Detect which cell encompasses the target text, then output its (x, y) center coordinate. 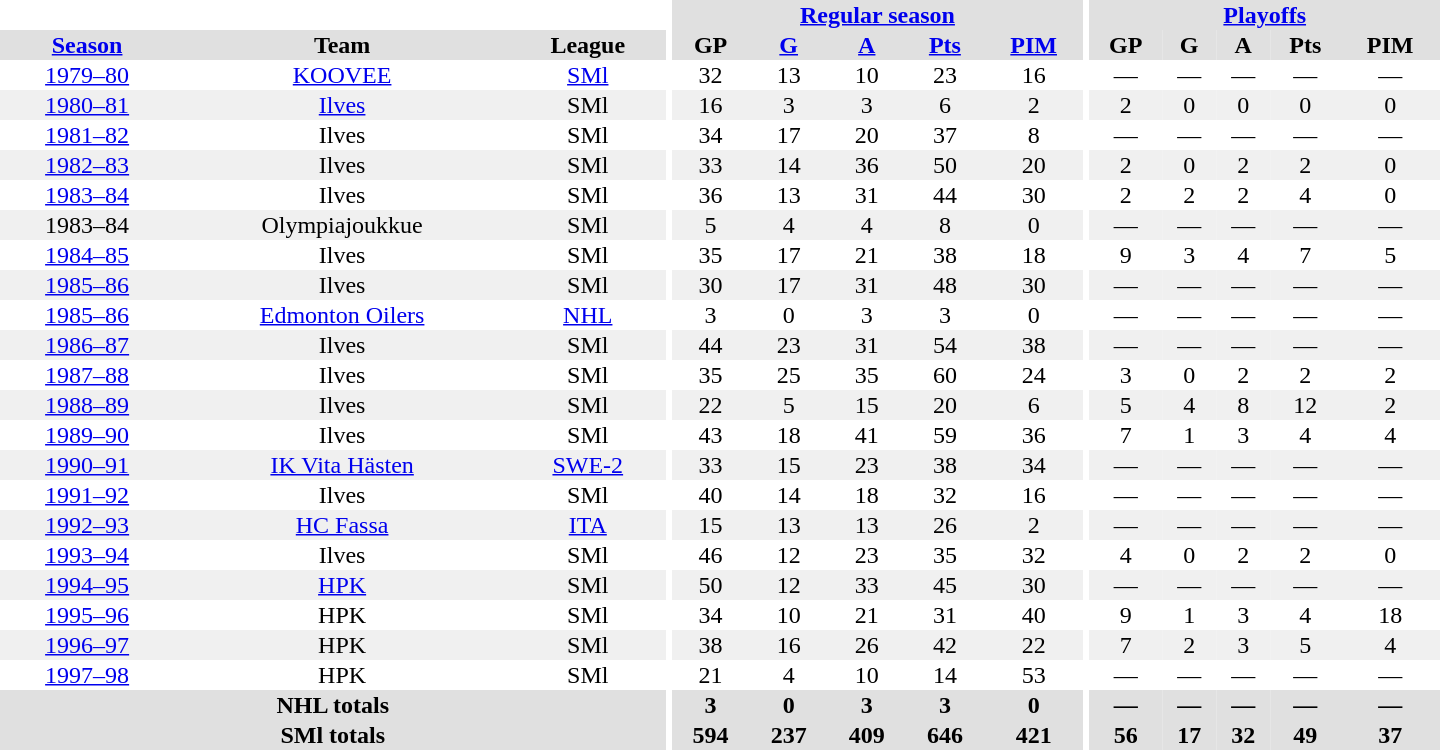
60 (945, 375)
1991–92 (87, 495)
1984–85 (87, 255)
NHL totals (333, 705)
59 (945, 435)
KOOVEE (342, 75)
1993–94 (87, 555)
1981–82 (87, 135)
1995–96 (87, 615)
54 (945, 345)
1997–98 (87, 675)
Edmonton Oilers (342, 315)
409 (867, 735)
HC Fassa (342, 525)
League (588, 45)
NHL (588, 315)
24 (1034, 375)
1990–91 (87, 465)
Team (342, 45)
ITA (588, 525)
42 (945, 645)
Season (87, 45)
49 (1305, 735)
1986–87 (87, 345)
IK Vita Hästen (342, 465)
SMl totals (333, 735)
237 (789, 735)
Regular season (878, 15)
1996–97 (87, 645)
41 (867, 435)
1982–83 (87, 165)
SWE-2 (588, 465)
421 (1034, 735)
46 (711, 555)
1988–89 (87, 405)
45 (945, 585)
1989–90 (87, 435)
1987–88 (87, 375)
48 (945, 285)
1979–80 (87, 75)
Olympiajoukkue (342, 225)
Playoffs (1264, 15)
1980–81 (87, 105)
43 (711, 435)
53 (1034, 675)
646 (945, 735)
25 (789, 375)
594 (711, 735)
1992–93 (87, 525)
1994–95 (87, 585)
56 (1126, 735)
